Search for the cell housing the specified text and yield its [X, Y] center coordinate. 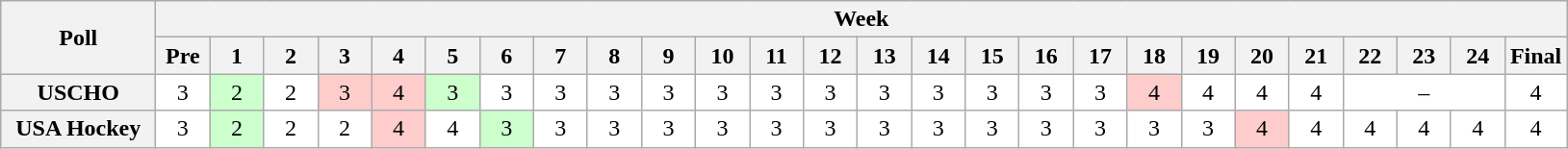
7 [560, 56]
23 [1424, 56]
Week [861, 19]
11 [776, 56]
19 [1208, 56]
6 [506, 56]
15 [992, 56]
18 [1154, 56]
USA Hockey [79, 129]
USCHO [79, 92]
24 [1478, 56]
10 [722, 56]
8 [614, 56]
17 [1100, 56]
Final [1535, 56]
21 [1316, 56]
1 [237, 56]
Poll [79, 37]
5 [452, 56]
9 [668, 56]
22 [1370, 56]
13 [885, 56]
– [1424, 92]
16 [1046, 56]
20 [1262, 56]
Pre [183, 56]
14 [938, 56]
12 [831, 56]
